Locate the cell with the specified text and output its [X, Y] center coordinate. 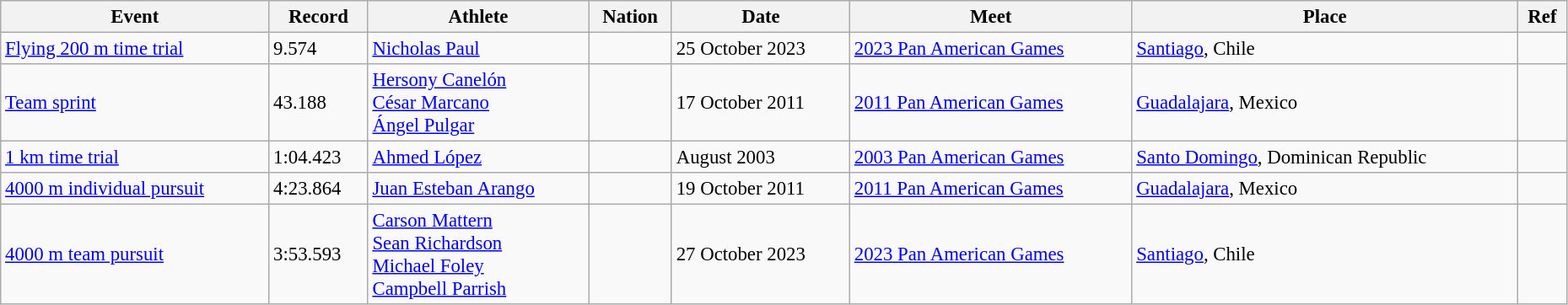
25 October 2023 [761, 49]
August 2003 [761, 158]
19 October 2011 [761, 189]
Nicholas Paul [478, 49]
Place [1325, 17]
Carson MatternSean RichardsonMichael FoleyCampbell Parrish [478, 254]
4:23.864 [319, 189]
3:53.593 [319, 254]
Santo Domingo, Dominican Republic [1325, 158]
Flying 200 m time trial [135, 49]
2003 Pan American Games [991, 158]
17 October 2011 [761, 103]
Hersony CanelónCésar MarcanoÁngel Pulgar [478, 103]
1:04.423 [319, 158]
1 km time trial [135, 158]
Date [761, 17]
Record [319, 17]
27 October 2023 [761, 254]
Team sprint [135, 103]
9.574 [319, 49]
Ref [1543, 17]
Juan Esteban Arango [478, 189]
Nation [631, 17]
43.188 [319, 103]
Ahmed López [478, 158]
Meet [991, 17]
4000 m team pursuit [135, 254]
4000 m individual pursuit [135, 189]
Event [135, 17]
Athlete [478, 17]
